From the cell containing the given text, extract its center point as [x, y] coordinate. 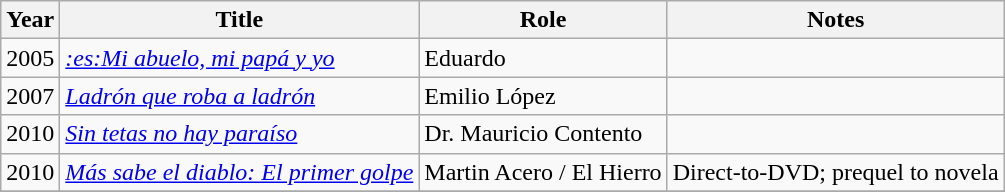
2005 [30, 58]
Notes [836, 20]
2007 [30, 96]
Year [30, 20]
Martin Acero / El Hierro [543, 172]
Ladrón que roba a ladrón [240, 96]
:es:Mi abuelo, mi papá y yo [240, 58]
Más sabe el diablo: El primer golpe [240, 172]
Emilio López [543, 96]
Role [543, 20]
Direct-to-DVD; prequel to novela [836, 172]
Sin tetas no hay paraíso [240, 134]
Eduardo [543, 58]
Dr. Mauricio Contento [543, 134]
Title [240, 20]
